Search for the cell housing the specified text and yield its [x, y] center coordinate. 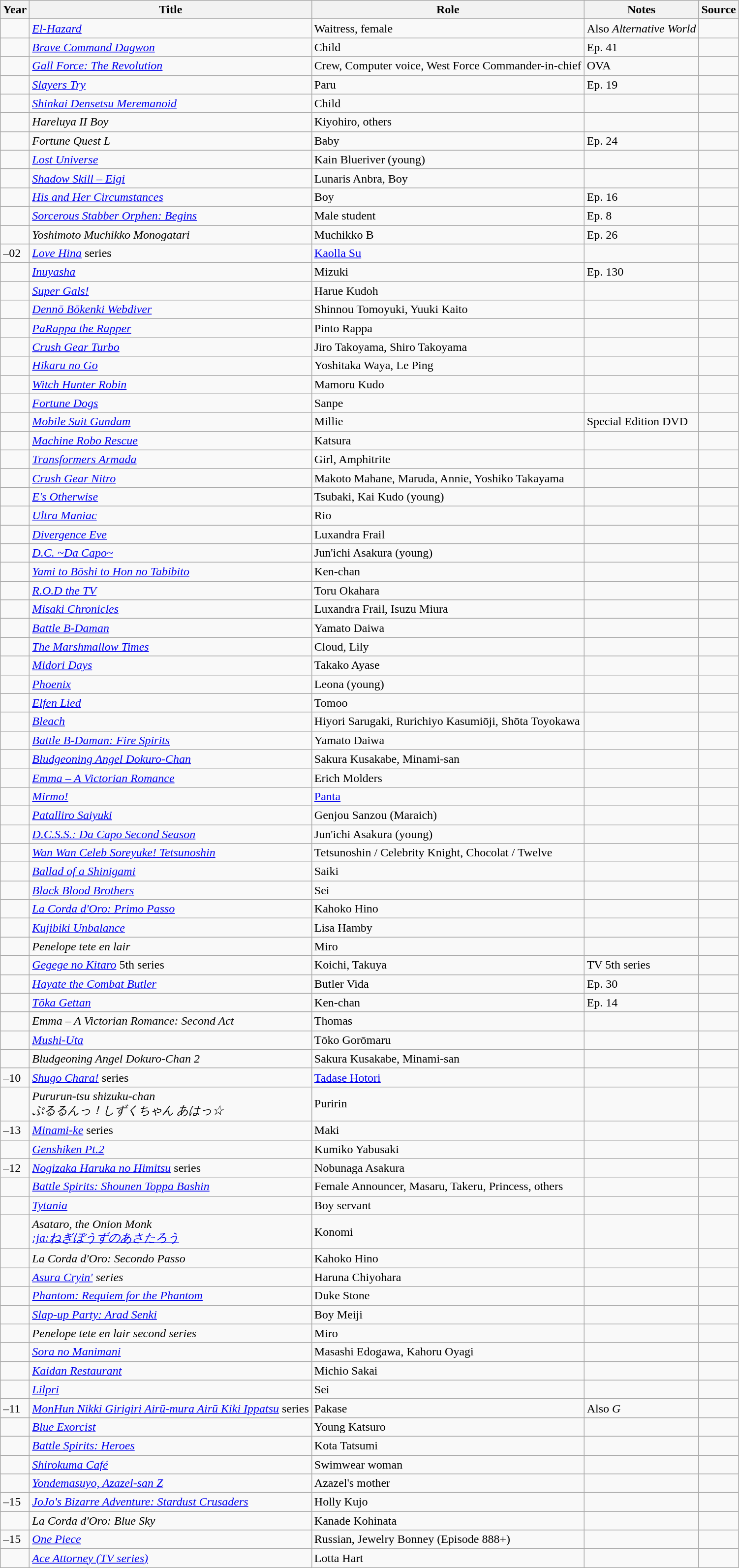
Holly Kujo [448, 1502]
Hikaru no Go [171, 366]
Kota Tatsumi [448, 1445]
La Corda d'Oro: Secondo Passo [171, 1258]
Yondemasuyo, Azazel-san Z [171, 1483]
Haruna Chiyohara [448, 1277]
Mamoru Kudo [448, 384]
–12 [15, 1168]
Millie [448, 422]
R.O.D the TV [171, 591]
OVA [642, 66]
Black Blood Brothers [171, 890]
El-Hazard [171, 29]
Crew, Computer voice, West Force Commander-in-chief [448, 66]
Boy [448, 197]
Patalliro Saiyuki [171, 815]
Konomi [448, 1232]
Pinto Rappa [448, 328]
Takako Ayase [448, 665]
Boy Meiji [448, 1315]
Duke Stone [448, 1296]
Tsubaki, Kai Kudo (young) [448, 497]
Tadase Hotori [448, 1077]
Asura Cryin' series [171, 1277]
Pakase [448, 1408]
Battle B-Daman [171, 628]
Mobile Suit Gundam [171, 422]
Ep. 130 [642, 272]
Luxandra Frail [448, 534]
Asataro, the Onion Monk:ja:ねぎぼうずのあさたろう [171, 1232]
Kanade Kohinata [448, 1521]
Makoto Mahane, Maruda, Annie, Yoshiko Takayama [448, 478]
Paru [448, 85]
Ep. 41 [642, 47]
Jiro Takoyama, Shiro Takoyama [448, 347]
Lost Universe [171, 159]
Misaki Chronicles [171, 609]
Boy servant [448, 1205]
Harue Kudoh [448, 291]
Nobunaga Asakura [448, 1168]
Transformers Armada [171, 459]
Bludgeoning Angel Dokuro-Chan 2 [171, 1059]
Minami-ke series [171, 1130]
Super Gals! [171, 291]
Sorcerous Stabber Orphen: Begins [171, 216]
Source [718, 10]
Yami to Bōshi to Hon no Tabibito [171, 572]
E's Otherwise [171, 497]
Muchikko B [448, 235]
Ballad of a Shinigami [171, 872]
Midori Days [171, 665]
Masashi Edogawa, Kahoru Oyagi [448, 1352]
Ep. 14 [642, 1003]
–11 [15, 1408]
Lilpri [171, 1389]
Lotta Hart [448, 1558]
Special Edition DVD [642, 422]
Luxandra Frail, Isuzu Miura [448, 609]
Penelope tete en lair [171, 946]
Koichi, Takuya [448, 965]
Ep. 30 [642, 984]
Also Alternative World [642, 29]
Battle B-Daman: Fire Spirits [171, 740]
Nogizaka Haruka no Himitsu series [171, 1168]
D.C. ~Da Capo~ [171, 553]
Leona (young) [448, 684]
Genjou Sanzou (Maraich) [448, 815]
Butler Vida [448, 984]
Panta [448, 796]
Kaolla Su [448, 253]
Rio [448, 515]
Swimwear woman [448, 1464]
La Corda d'Oro: Blue Sky [171, 1521]
Mizuki [448, 272]
Also G [642, 1408]
Ep. 16 [642, 197]
Machine Robo Rescue [171, 440]
Inuyasha [171, 272]
Tytania [171, 1205]
Yoshitaka Waya, Le Ping [448, 366]
Ep. 19 [642, 85]
Tōka Gettan [171, 1003]
Ultra Maniac [171, 515]
Baby [448, 141]
Slap-up Party: Arad Senki [171, 1315]
Elfen Lied [171, 703]
Notes [642, 10]
D.C.S.S.: Da Capo Second Season [171, 834]
Shadow Skill – Eigi [171, 178]
Waitress, female [448, 29]
Saiki [448, 872]
Gall Force: The Revolution [171, 66]
Kain Blueriver (young) [448, 159]
Kumiko Yabusaki [448, 1149]
Azazel's mother [448, 1483]
Mirmo! [171, 796]
Bleach [171, 721]
Young Katsuro [448, 1427]
Blue Exorcist [171, 1427]
–02 [15, 253]
Wan Wan Celeb Soreyuke! Tetsunoshin [171, 853]
Role [448, 10]
Katsura [448, 440]
Fortune Quest L [171, 141]
Female Announcer, Masaru, Takeru, Princess, others [448, 1187]
Puririn [448, 1104]
Shinnou Tomoyuki, Yuuki Kaito [448, 310]
Sanpe [448, 403]
Tetsunoshin / Celebrity Knight, Chocolat / Twelve [448, 853]
Yoshimoto Muchikko Monogatari [171, 235]
Divergence Eve [171, 534]
Hareluya II Boy [171, 122]
Love Hina series [171, 253]
Crush Gear Turbo [171, 347]
Sora no Manimani [171, 1352]
Ep. 8 [642, 216]
PaRappa the Rapper [171, 328]
Crush Gear Nitro [171, 478]
Phantom: Requiem for the Phantom [171, 1296]
Dennō Bōkenki Webdiver [171, 310]
Bludgeoning Angel Dokuro-Chan [171, 759]
Fortune Dogs [171, 403]
Kaidan Restaurant [171, 1371]
One Piece [171, 1539]
Year [15, 10]
Gegege no Kitaro 5th series [171, 965]
Hiyori Sarugaki, Rurichiyo Kasumiōji, Shōta Toyokawa [448, 721]
Cloud, Lily [448, 647]
Hayate the Combat Butler [171, 984]
Russian, Jewelry Bonney (Episode 888+) [448, 1539]
Emma – A Victorian Romance: Second Act [171, 1021]
Phoenix [171, 684]
Kujibiki Unbalance [171, 928]
Shinkai Densetsu Meremanoid [171, 103]
Brave Command Dagwon [171, 47]
MonHun Nikki Girigiri Airū-mura Airū Kiki Ippatsu series [171, 1408]
Pururun-tsu shizuku-chanぷるるんっ！しずくちゃん あはっ☆ [171, 1104]
–13 [15, 1130]
Emma – A Victorian Romance [171, 778]
Tōko Gorōmaru [448, 1040]
Maki [448, 1130]
–10 [15, 1077]
Battle Spirits: Heroes [171, 1445]
Title [171, 10]
Ep. 26 [642, 235]
Ep. 24 [642, 141]
Lunaris Anbra, Boy [448, 178]
Witch Hunter Robin [171, 384]
JoJo's Bizarre Adventure: Stardust Crusaders [171, 1502]
Genshiken Pt.2 [171, 1149]
Toru Okahara [448, 591]
Shirokuma Café [171, 1464]
Thomas [448, 1021]
Mushi-Uta [171, 1040]
Girl, Amphitrite [448, 459]
TV 5th series [642, 965]
Slayers Try [171, 85]
Kiyohiro, others [448, 122]
La Corda d'Oro: Primo Passo [171, 909]
Shugo Chara! series [171, 1077]
His and Her Circumstances [171, 197]
Michio Sakai [448, 1371]
Ace Attorney (TV series) [171, 1558]
Lisa Hamby [448, 928]
Male student [448, 216]
Battle Spirits: Shounen Toppa Bashin [171, 1187]
Tomoo [448, 703]
Erich Molders [448, 778]
The Marshmallow Times [171, 647]
Penelope tete en lair second series [171, 1333]
